Find where the given text appears and provide that cell's center as (x, y) coordinate. 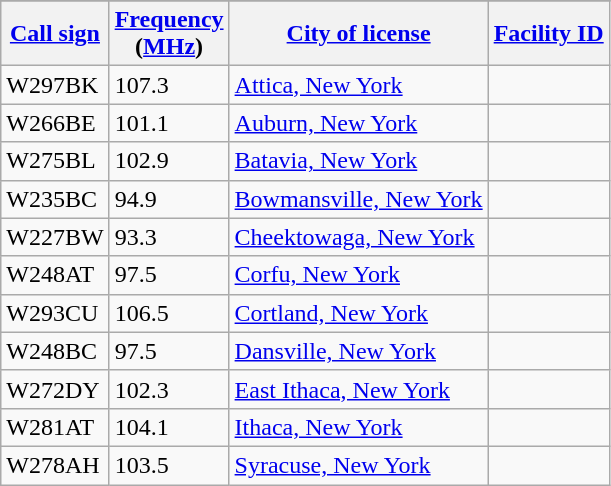
102.3 (169, 389)
Dansville, New York (358, 351)
104.1 (169, 427)
107.3 (169, 85)
Cortland, New York (358, 313)
W297BK (55, 85)
W235BC (55, 199)
W248AT (55, 275)
Call sign (55, 34)
East Ithaca, New York (358, 389)
Frequency(MHz) (169, 34)
W281AT (55, 427)
Corfu, New York (358, 275)
Bowmansville, New York (358, 199)
103.5 (169, 465)
W272DY (55, 389)
101.1 (169, 123)
102.9 (169, 161)
94.9 (169, 199)
Batavia, New York (358, 161)
93.3 (169, 237)
Syracuse, New York (358, 465)
Attica, New York (358, 85)
City of license (358, 34)
W227BW (55, 237)
Ithaca, New York (358, 427)
W293CU (55, 313)
W278AH (55, 465)
Cheektowaga, New York (358, 237)
Facility ID (548, 34)
W275BL (55, 161)
106.5 (169, 313)
Auburn, New York (358, 123)
W266BE (55, 123)
W248BC (55, 351)
